From the cell containing the given text, extract its center point as (x, y) coordinate. 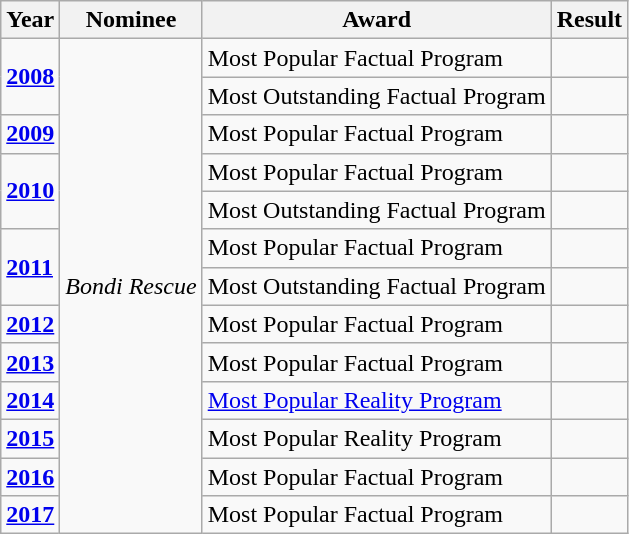
Year (30, 20)
2011 (30, 267)
2010 (30, 191)
2012 (30, 324)
2014 (30, 400)
2013 (30, 362)
Nominee (131, 20)
2015 (30, 438)
2009 (30, 134)
Award (376, 20)
2017 (30, 515)
Result (589, 20)
2016 (30, 477)
Bondi Rescue (131, 286)
2008 (30, 77)
